Locate the cell with the specified text and output its (X, Y) center coordinate. 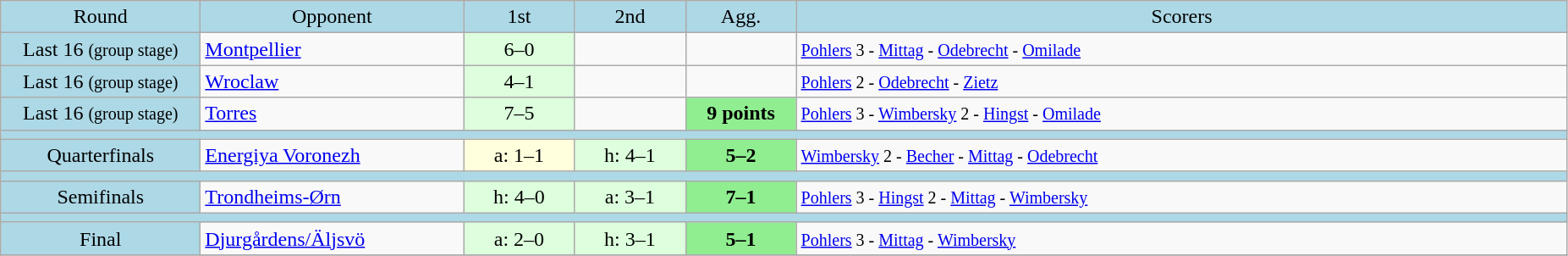
a: 1–1 (520, 155)
h: 3–1 (630, 238)
Wroclaw (332, 81)
Torres (332, 114)
Pohlers 3 - Mittag - Odebrecht - Omilade (1181, 49)
Energiya Voronezh (332, 155)
Wimbersky 2 - Becher - Mittag - Odebrecht (1181, 155)
a: 3–1 (630, 197)
5–2 (741, 155)
6–0 (520, 49)
1st (520, 17)
Pohlers 3 - Mittag - Wimbersky (1181, 238)
Agg. (741, 17)
Trondheims-Ørn (332, 197)
Djurgårdens/Äljsvö (332, 238)
Pohlers 2 - Odebrecht - Zietz (1181, 81)
Quarterfinals (101, 155)
Scorers (1181, 17)
Pohlers 3 - Wimbersky 2 - Hingst - Omilade (1181, 114)
Opponent (332, 17)
9 points (741, 114)
Round (101, 17)
7–1 (741, 197)
7–5 (520, 114)
h: 4–0 (520, 197)
Final (101, 238)
4–1 (520, 81)
2nd (630, 17)
Semifinals (101, 197)
h: 4–1 (630, 155)
Montpellier (332, 49)
5–1 (741, 238)
Pohlers 3 - Hingst 2 - Mittag - Wimbersky (1181, 197)
a: 2–0 (520, 238)
